Extract the (X, Y) coordinate from the center of the cell holding the provided text.  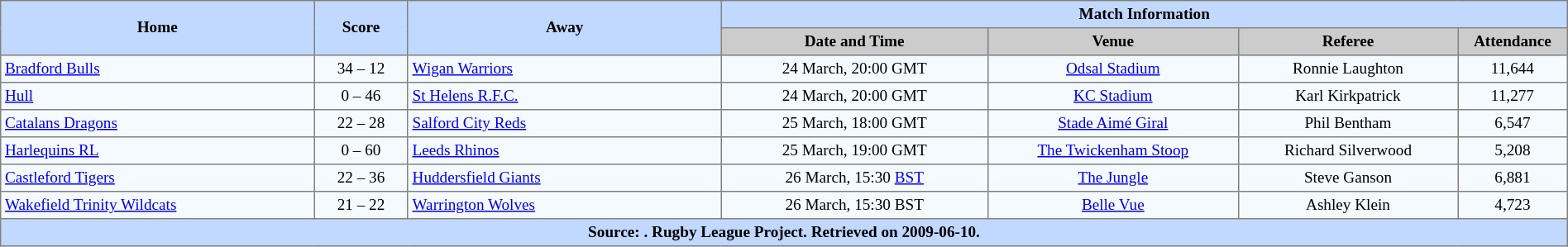
25 March, 18:00 GMT (854, 124)
KC Stadium (1113, 96)
25 March, 19:00 GMT (854, 150)
Karl Kirkpatrick (1348, 96)
Stade Aimé Giral (1113, 124)
Wigan Warriors (564, 69)
Castleford Tigers (157, 178)
Ronnie Laughton (1348, 69)
Home (157, 28)
11,277 (1513, 96)
Catalans Dragons (157, 124)
St Helens R.F.C. (564, 96)
Score (361, 28)
Wakefield Trinity Wildcats (157, 205)
0 – 46 (361, 96)
6,547 (1513, 124)
Ashley Klein (1348, 205)
Warrington Wolves (564, 205)
Odsal Stadium (1113, 69)
11,644 (1513, 69)
The Jungle (1113, 178)
Harlequins RL (157, 150)
0 – 60 (361, 150)
Attendance (1513, 41)
Away (564, 28)
5,208 (1513, 150)
Match Information (1145, 15)
Source: . Rugby League Project. Retrieved on 2009-06-10. (784, 233)
Leeds Rhinos (564, 150)
Richard Silverwood (1348, 150)
Bradford Bulls (157, 69)
Hull (157, 96)
Referee (1348, 41)
Salford City Reds (564, 124)
Huddersfield Giants (564, 178)
4,723 (1513, 205)
Belle Vue (1113, 205)
Venue (1113, 41)
Date and Time (854, 41)
Phil Bentham (1348, 124)
21 – 22 (361, 205)
34 – 12 (361, 69)
22 – 36 (361, 178)
22 – 28 (361, 124)
The Twickenham Stoop (1113, 150)
6,881 (1513, 178)
Steve Ganson (1348, 178)
